For the text-containing cell, return its midpoint in (x, y) coordinate format. 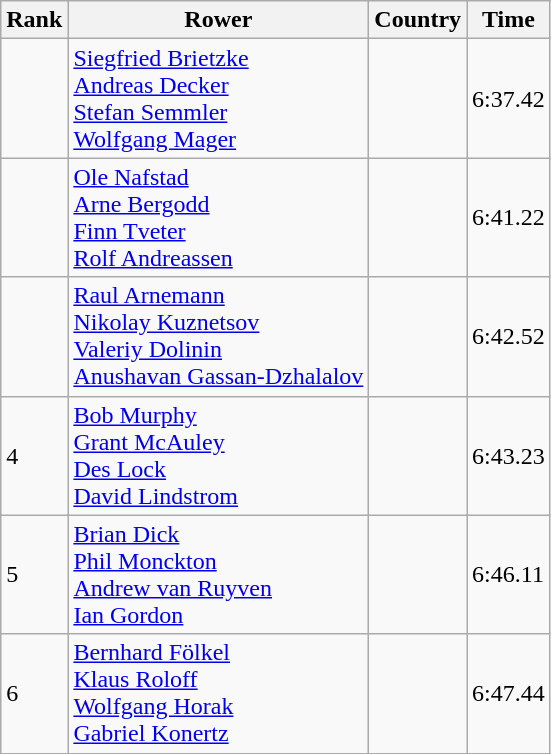
Siegfried BrietzkeAndreas DeckerStefan SemmlerWolfgang Mager (218, 98)
Rower (218, 20)
6:41.22 (509, 218)
6:42.52 (509, 336)
6:43.23 (509, 456)
4 (34, 456)
Country (418, 20)
6:47.44 (509, 694)
6 (34, 694)
5 (34, 574)
Time (509, 20)
Bernhard FölkelKlaus RoloffWolfgang HorakGabriel Konertz (218, 694)
Ole NafstadArne BergoddFinn TveterRolf Andreassen (218, 218)
Rank (34, 20)
6:46.11 (509, 574)
6:37.42 (509, 98)
Bob MurphyGrant McAuleyDes LockDavid Lindstrom (218, 456)
Raul ArnemannNikolay KuznetsovValeriy DolininAnushavan Gassan-Dzhalalov (218, 336)
Brian DickPhil MoncktonAndrew van RuyvenIan Gordon (218, 574)
